Scan for the cell matching the given text and deliver its (x, y) coordinate at center. 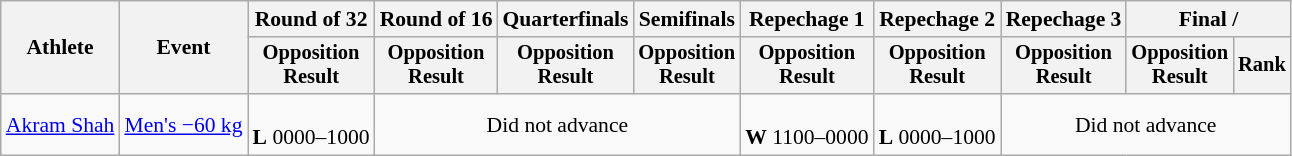
Event (183, 48)
Semifinals (688, 19)
Men's −60 kg (183, 124)
Rank (1262, 66)
Athlete (60, 48)
Quarterfinals (565, 19)
Round of 32 (312, 19)
W 1100–0000 (806, 124)
Final / (1208, 19)
Repechage 3 (1064, 19)
Akram Shah (60, 124)
Repechage 2 (938, 19)
Repechage 1 (806, 19)
Round of 16 (436, 19)
